Return the (X, Y) coordinate for the center point of the cell that contains the specified text.  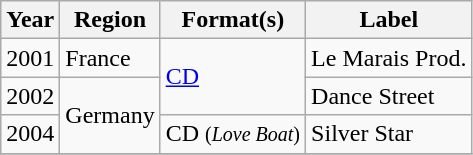
2004 (30, 134)
Silver Star (389, 134)
CD (Love Boat) (232, 134)
Region (110, 20)
Format(s) (232, 20)
Germany (110, 115)
Year (30, 20)
France (110, 58)
2001 (30, 58)
Label (389, 20)
CD (232, 77)
Le Marais Prod. (389, 58)
Dance Street (389, 96)
2002 (30, 96)
